Return the [X, Y] coordinate for the center point of the cell that contains the specified text.  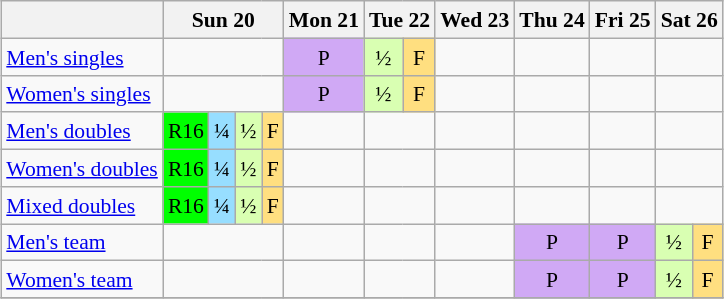
Men's singles [82, 56]
Women's singles [82, 94]
Fri 25 [623, 20]
Women's doubles [82, 168]
Mixed doubles [82, 204]
Men's doubles [82, 130]
Sun 20 [224, 20]
Sat 26 [690, 20]
Wed 23 [474, 20]
Tue 22 [400, 20]
Thu 24 [552, 20]
Women's team [82, 280]
Mon 21 [324, 20]
Men's team [82, 242]
